Determine the [X, Y] coordinate at the center of the cell enclosing the given text.  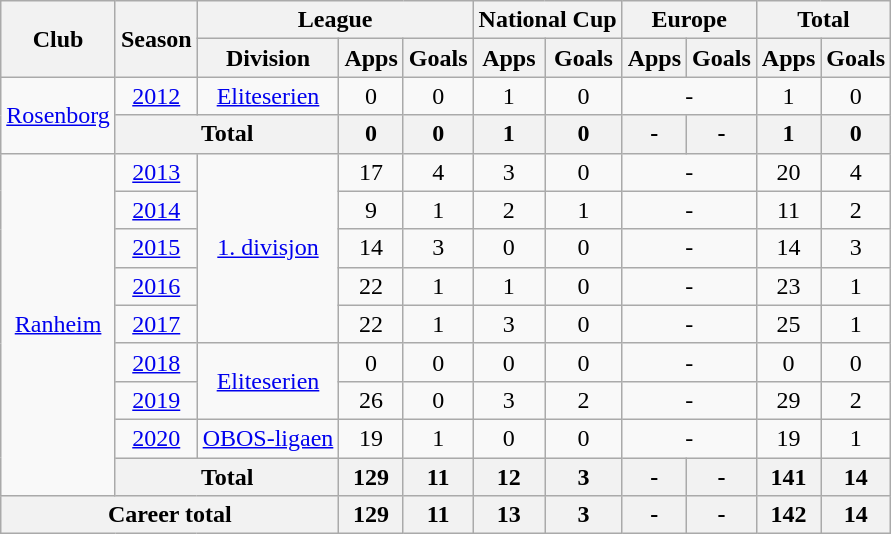
25 [788, 324]
2017 [156, 324]
Club [58, 39]
2018 [156, 362]
17 [371, 172]
26 [371, 400]
2019 [156, 400]
9 [371, 210]
Season [156, 39]
2013 [156, 172]
National Cup [548, 20]
20 [788, 172]
Career total [170, 515]
Division [268, 58]
13 [509, 515]
29 [788, 400]
23 [788, 286]
League [335, 20]
2012 [156, 96]
12 [509, 477]
141 [788, 477]
142 [788, 515]
1. divisjon [268, 248]
Ranheim [58, 324]
2020 [156, 438]
2015 [156, 248]
Europe [689, 20]
2016 [156, 286]
OBOS-ligaen [268, 438]
Rosenborg [58, 115]
2014 [156, 210]
